Find where the given text appears and provide that cell's center as (X, Y) coordinate. 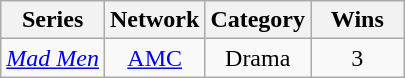
Wins (358, 20)
Series (53, 20)
3 (358, 58)
Drama (258, 58)
Category (258, 20)
AMC (154, 58)
Mad Men (53, 58)
Network (154, 20)
